Detect which cell encompasses the target text, then output its [X, Y] center coordinate. 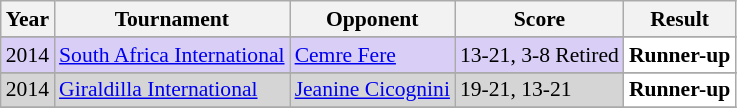
Tournament [172, 19]
19-21, 13-21 [540, 90]
South Africa International [172, 55]
Jeanine Cicognini [372, 90]
Giraldilla International [172, 90]
13-21, 3-8 Retired [540, 55]
Opponent [372, 19]
Year [28, 19]
Cemre Fere [372, 55]
Score [540, 19]
Result [680, 19]
